Return the (X, Y) coordinate for the center point of the cell that contains the specified text.  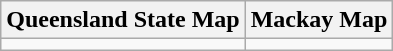
Queensland State Map (123, 20)
Mackay Map (319, 20)
